Output the [x, y] coordinate of the center of the cell containing the given text.  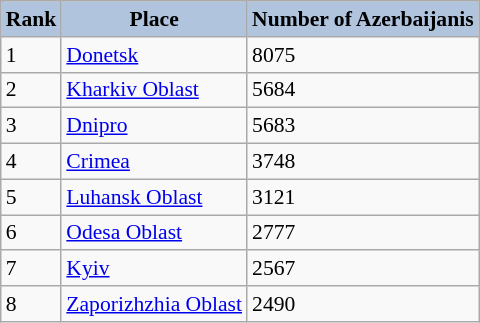
Number of Azerbaijanis [363, 19]
5 [32, 197]
Luhansk Oblast [154, 197]
2777 [363, 233]
Rank [32, 19]
Kharkiv Oblast [154, 90]
8 [32, 304]
2490 [363, 304]
Place [154, 19]
3 [32, 126]
1 [32, 55]
8075 [363, 55]
5683 [363, 126]
4 [32, 162]
5684 [363, 90]
Dnipro [154, 126]
6 [32, 233]
Odesa Oblast [154, 233]
2 [32, 90]
Donetsk [154, 55]
3121 [363, 197]
2567 [363, 269]
3748 [363, 162]
Kyiv [154, 269]
Zaporizhzhia Oblast [154, 304]
7 [32, 269]
Crimea [154, 162]
